From the cell containing the given text, extract its center point as (X, Y) coordinate. 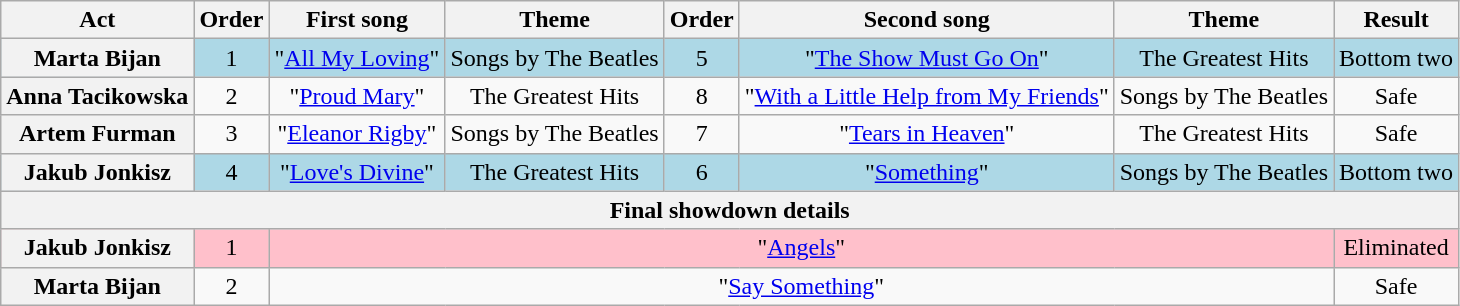
"Love's Divine" (357, 172)
"Say Something" (802, 286)
Eliminated (1396, 248)
"Tears in Heaven" (926, 134)
5 (702, 58)
3 (232, 134)
8 (702, 96)
Act (98, 20)
"Proud Mary" (357, 96)
"All My Loving" (357, 58)
"With a Little Help from My Friends" (926, 96)
Second song (926, 20)
6 (702, 172)
"Angels" (802, 248)
4 (232, 172)
Anna Tacikowska (98, 96)
Artem Furman (98, 134)
7 (702, 134)
"Eleanor Rigby" (357, 134)
"The Show Must Go On" (926, 58)
Final showdown details (730, 210)
"Something" (926, 172)
Result (1396, 20)
First song (357, 20)
